Return the [X, Y] coordinate for the center point of the cell that contains the specified text.  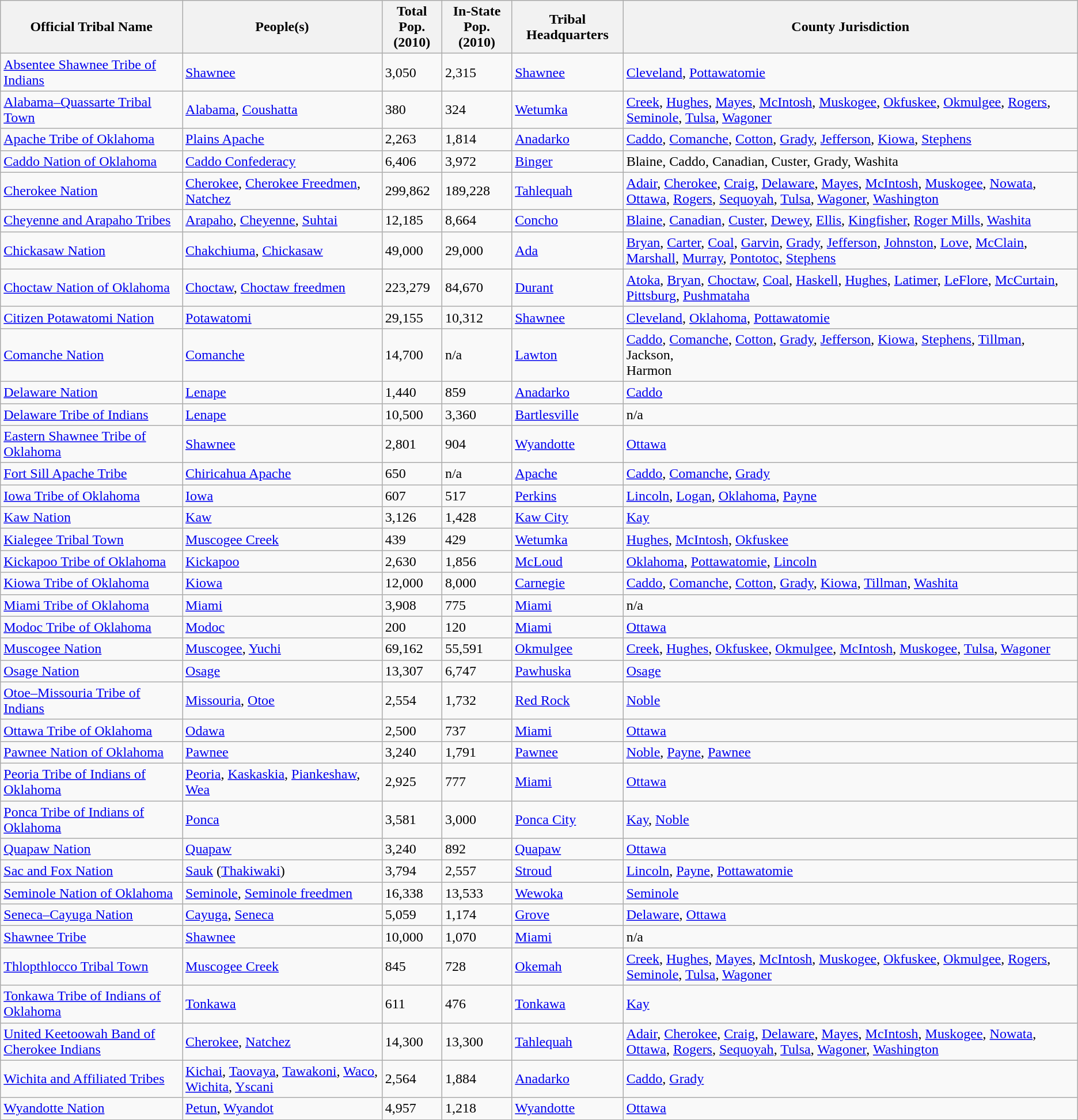
14,700 [412, 355]
Tribal Headquarters [568, 27]
Quapaw Nation [92, 849]
Wyandotte Nation [92, 1108]
29,155 [412, 317]
Grove [568, 915]
Delaware, Ottawa [850, 915]
Wewoka [568, 893]
5,059 [412, 915]
Cheyenne and Arapaho Tribes [92, 221]
Ottawa Tribe of Oklahoma [92, 730]
Caddo, Grady [850, 1079]
Ada [568, 250]
3,000 [477, 819]
Seneca–Cayuga Nation [92, 915]
650 [412, 474]
Sac and Fox Nation [92, 871]
Modoc [282, 627]
Otoe–Missouria Tribe of Indians [92, 700]
Citizen Potawatomi Nation [92, 317]
13,300 [477, 1041]
Lawton [568, 355]
55,591 [477, 649]
2,630 [412, 561]
737 [477, 730]
324 [477, 109]
McLoud [568, 561]
Muscogee Nation [92, 649]
Osage Nation [92, 671]
Caddo Nation of Oklahoma [92, 161]
775 [477, 605]
Comanche [282, 355]
Stroud [568, 871]
Alabama, Coushatta [282, 109]
Bryan, Carter, Coal, Garvin, Grady, Jefferson, Johnston, Love, McClain, Marshall, Murray, Pontotoc, Stephens [850, 250]
Missouria, Otoe [282, 700]
Kichai, Taovaya, Tawakoni, Waco, Wichita, Yscani [282, 1079]
Seminole Nation of Oklahoma [92, 893]
Carnegie [568, 583]
Chickasaw Nation [92, 250]
1,440 [412, 392]
Modoc Tribe of Oklahoma [92, 627]
Blaine, Canadian, Custer, Dewey, Ellis, Kingfisher, Roger Mills, Washita [850, 221]
3,908 [412, 605]
Caddo Confederacy [282, 161]
Red Rock [568, 700]
Okmulgee [568, 649]
3,360 [477, 414]
Kay, Noble [850, 819]
2,554 [412, 700]
Arapaho, Cheyenne, Suhtai [282, 221]
380 [412, 109]
2,925 [412, 782]
3,126 [412, 518]
Kaw City [568, 518]
Kickapoo Tribe of Oklahoma [92, 561]
Blaine, Caddo, Canadian, Custer, Grady, Washita [850, 161]
476 [477, 1004]
3,581 [412, 819]
Peoria Tribe of Indians of Oklahoma [92, 782]
10,312 [477, 317]
Potawatomi [282, 317]
Binger [568, 161]
607 [412, 496]
16,338 [412, 893]
Hughes, McIntosh, Okfuskee [850, 540]
Caddo, Comanche, Cotton, Grady, Kiowa, Tillman, Washita [850, 583]
Okemah [568, 966]
United Keetoowah Band of Cherokee Indians [92, 1041]
299,862 [412, 191]
429 [477, 540]
728 [477, 966]
1,070 [477, 937]
Atoka, Bryan, Choctaw, Coal, Haskell, Hughes, Latimer, LeFlore, McCurtain, Pittsburg, Pushmataha [850, 288]
Lincoln, Payne, Pottawatomie [850, 871]
Thlopthlocco Tribal Town [92, 966]
2,315 [477, 73]
84,670 [477, 288]
Chakchiuma, Chickasaw [282, 250]
Comanche Nation [92, 355]
County Jurisdiction [850, 27]
49,000 [412, 250]
Choctaw, Choctaw freedmen [282, 288]
Noble, Payne, Pawnee [850, 752]
Ponca Tribe of Indians of Oklahoma [92, 819]
Caddo, Comanche, Grady [850, 474]
10,500 [412, 414]
Kaw Nation [92, 518]
2,263 [412, 139]
Ponca City [568, 819]
Cherokee, Cherokee Freedmen, Natchez [282, 191]
6,747 [477, 671]
69,162 [412, 649]
14,300 [412, 1041]
Miami Tribe of Oklahoma [92, 605]
Durant [568, 288]
13,533 [477, 893]
200 [412, 627]
Petun, Wyandot [282, 1108]
Eastern Shawnee Tribe of Oklahoma [92, 445]
Kaw [282, 518]
892 [477, 849]
517 [477, 496]
Kialegee Tribal Town [92, 540]
Bartlesville [568, 414]
29,000 [477, 250]
Caddo, Comanche, Cotton, Grady, Jefferson, Kiowa, Stephens, Tillman, Jackson,Harmon [850, 355]
12,000 [412, 583]
Tonkawa Tribe of Indians of Oklahoma [92, 1004]
Delaware Nation [92, 392]
3,794 [412, 871]
Apache [568, 474]
Sauk (Thakiwaki) [282, 871]
Oklahoma, Pottawatomie, Lincoln [850, 561]
Caddo, Comanche, Cotton, Grady, Jefferson, Kiowa, Stephens [850, 139]
Official Tribal Name [92, 27]
1,218 [477, 1108]
Kiowa [282, 583]
Ponca [282, 819]
1,856 [477, 561]
Caddo [850, 392]
Seminole, Seminole freedmen [282, 893]
Shawnee Tribe [92, 937]
223,279 [412, 288]
189,228 [477, 191]
Choctaw Nation of Oklahoma [92, 288]
120 [477, 627]
10,000 [412, 937]
Cleveland, Oklahoma, Pottawatomie [850, 317]
Plains Apache [282, 139]
904 [477, 445]
Muscogee, Yuchi [282, 649]
Total Pop.(2010) [412, 27]
Iowa [282, 496]
611 [412, 1004]
439 [412, 540]
4,957 [412, 1108]
2,500 [412, 730]
8,000 [477, 583]
3,050 [412, 73]
Cherokee Nation [92, 191]
Fort Sill Apache Tribe [92, 474]
6,406 [412, 161]
1,884 [477, 1079]
1,428 [477, 518]
12,185 [412, 221]
Seminole [850, 893]
777 [477, 782]
Alabama–Quassarte Tribal Town [92, 109]
1,814 [477, 139]
Peoria, Kaskaskia, Piankeshaw, Wea [282, 782]
Kickapoo [282, 561]
Perkins [568, 496]
Creek, Hughes, Okfuskee, Okmulgee, McIntosh, Muskogee, Tulsa, Wagoner [850, 649]
People(s) [282, 27]
Pawhuska [568, 671]
1,732 [477, 700]
8,664 [477, 221]
13,307 [412, 671]
1,791 [477, 752]
Kiowa Tribe of Oklahoma [92, 583]
In-State Pop.(2010) [477, 27]
3,972 [477, 161]
Chiricahua Apache [282, 474]
Delaware Tribe of Indians [92, 414]
859 [477, 392]
Apache Tribe of Oklahoma [92, 139]
Pawnee Nation of Oklahoma [92, 752]
Absentee Shawnee Tribe of Indians [92, 73]
Cayuga, Seneca [282, 915]
1,174 [477, 915]
Concho [568, 221]
845 [412, 966]
Wichita and Affiliated Tribes [92, 1079]
Odawa [282, 730]
Lincoln, Logan, Oklahoma, Payne [850, 496]
2,564 [412, 1079]
Noble [850, 700]
2,801 [412, 445]
Cleveland, Pottawatomie [850, 73]
Iowa Tribe of Oklahoma [92, 496]
Cherokee, Natchez [282, 1041]
2,557 [477, 871]
